Determine the (x, y) coordinate at the center of the cell enclosing the given text.  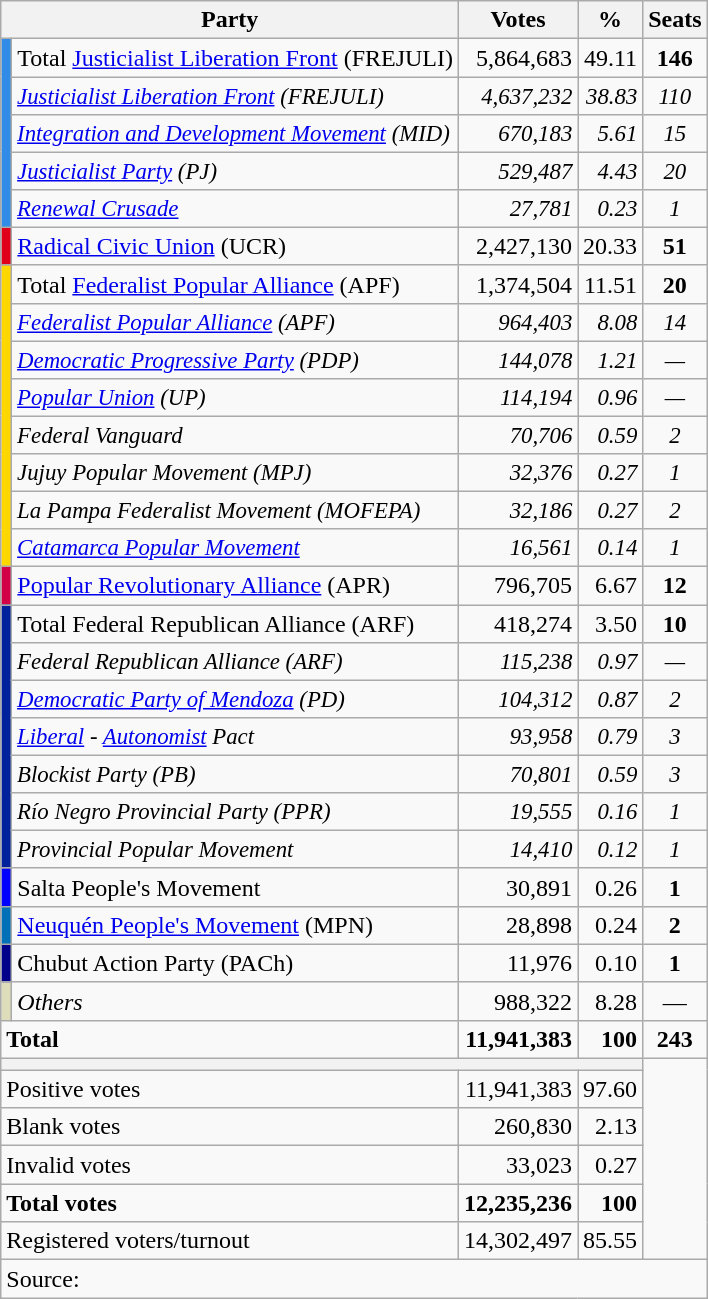
16,561 (518, 548)
85.55 (610, 1241)
0.23 (610, 209)
Seats (675, 20)
Total Justicialist Liberation Front (FREJULI) (236, 58)
114,194 (518, 398)
Integration and Development Movement (MID) (236, 133)
243 (675, 1039)
Federalist Popular Alliance (APF) (236, 322)
0.26 (610, 887)
12,235,236 (518, 1203)
93,958 (518, 737)
Blockist Party (PB) (236, 774)
5.61 (610, 133)
0.79 (610, 737)
12 (675, 586)
11,976 (518, 963)
0.14 (610, 548)
14,410 (518, 850)
Radical Civic Union (UCR) (236, 246)
97.60 (610, 1089)
32,376 (518, 473)
Democratic Progressive Party (PDP) (236, 360)
4.43 (610, 171)
0.12 (610, 850)
Neuquén People's Movement (MPN) (236, 925)
Invalid votes (230, 1165)
Salta People's Movement (236, 887)
11.51 (610, 284)
418,274 (518, 624)
14,302,497 (518, 1241)
10 (675, 624)
49.11 (610, 58)
70,801 (518, 774)
104,312 (518, 699)
32,186 (518, 510)
670,183 (518, 133)
Total votes (230, 1203)
20.33 (610, 246)
Justicialist Liberation Front (FREJULI) (236, 96)
0.24 (610, 925)
5,864,683 (518, 58)
988,322 (518, 1001)
0.16 (610, 812)
529,487 (518, 171)
La Pampa Federalist Movement (MOFEPA) (236, 510)
Río Negro Provincial Party (PPR) (236, 812)
30,891 (518, 887)
110 (675, 96)
Federal Vanguard (236, 435)
70,706 (518, 435)
260,830 (518, 1127)
6.67 (610, 586)
Liberal - Autonomist Pact (236, 737)
Positive votes (230, 1089)
Source: (354, 1279)
144,078 (518, 360)
964,403 (518, 322)
Total (230, 1039)
Provincial Popular Movement (236, 850)
28,898 (518, 925)
Democratic Party of Mendoza (PD) (236, 699)
Renewal Crusade (236, 209)
0.97 (610, 662)
Votes (518, 20)
19,555 (518, 812)
0.87 (610, 699)
1.21 (610, 360)
14 (675, 322)
Popular Union (UP) (236, 398)
3.50 (610, 624)
1,374,504 (518, 284)
38.83 (610, 96)
Catamarca Popular Movement (236, 548)
Blank votes (230, 1127)
51 (675, 246)
Jujuy Popular Movement (MPJ) (236, 473)
8.08 (610, 322)
Federal Republican Alliance (ARF) (236, 662)
Registered voters/turnout (230, 1241)
Popular Revolutionary Alliance (APR) (236, 586)
Total Federal Republican Alliance (ARF) (236, 624)
2,427,130 (518, 246)
0.96 (610, 398)
Party (230, 20)
33,023 (518, 1165)
Total Federalist Popular Alliance (APF) (236, 284)
Chubut Action Party (PACh) (236, 963)
2.13 (610, 1127)
796,705 (518, 586)
115,238 (518, 662)
4,637,232 (518, 96)
Others (236, 1001)
% (610, 20)
27,781 (518, 209)
0.10 (610, 963)
Justicialist Party (PJ) (236, 171)
15 (675, 133)
146 (675, 58)
8.28 (610, 1001)
